Capture the cell that displays the provided text and extract its (x, y) central coordinate. 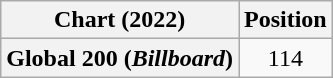
Position (285, 20)
114 (285, 58)
Global 200 (Billboard) (120, 58)
Chart (2022) (120, 20)
